Pinpoint the cell where the given text exists, returning its [x, y] midpoint coordinate. 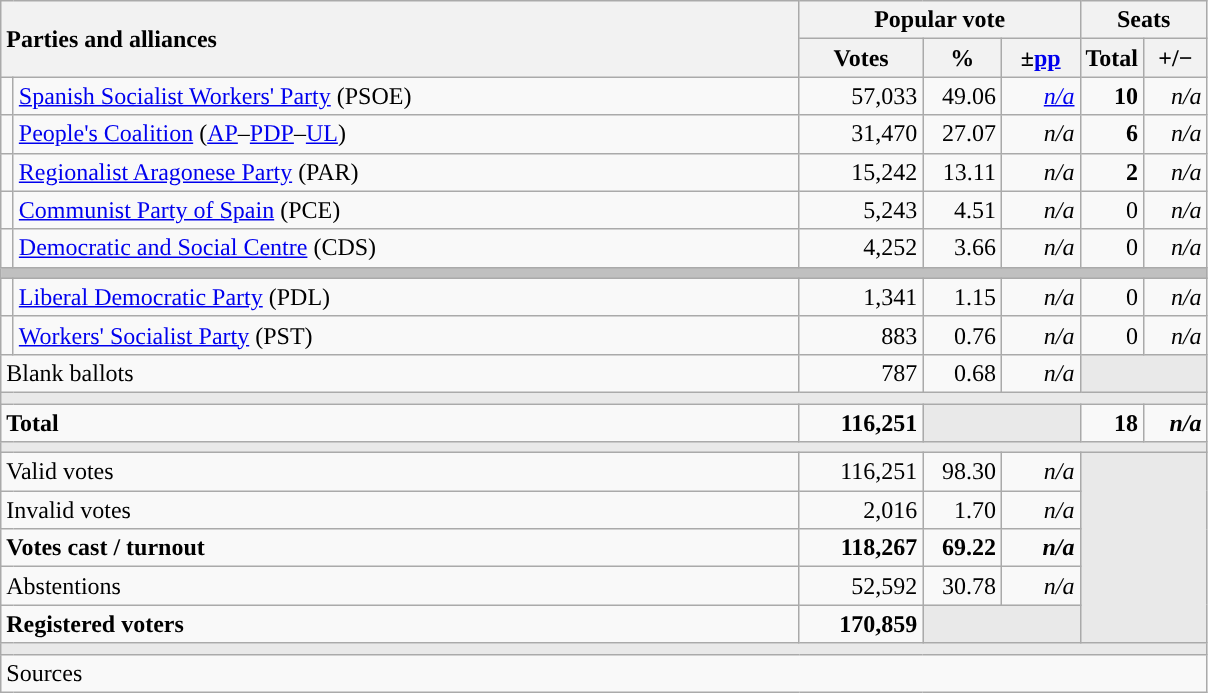
+/− [1176, 58]
Abstentions [400, 586]
Communist Party of Spain (PCE) [406, 210]
1,341 [861, 297]
Liberal Democratic Party (PDL) [406, 297]
Spanish Socialist Workers' Party (PSOE) [406, 96]
Democratic and Social Centre (CDS) [406, 248]
Valid votes [400, 472]
30.78 [962, 586]
52,592 [861, 586]
Workers' Socialist Party (PST) [406, 335]
Seats [1144, 20]
Registered voters [400, 624]
Parties and alliances [400, 39]
98.30 [962, 472]
People's Coalition (AP–PDP–UL) [406, 134]
5,243 [861, 210]
Popular vote [940, 20]
Votes [861, 58]
787 [861, 373]
15,242 [861, 172]
170,859 [861, 624]
118,267 [861, 548]
18 [1112, 423]
±pp [1040, 58]
% [962, 58]
69.22 [962, 548]
6 [1112, 134]
10 [1112, 96]
27.07 [962, 134]
1.70 [962, 510]
4.51 [962, 210]
4,252 [861, 248]
13.11 [962, 172]
2 [1112, 172]
Blank ballots [400, 373]
Votes cast / turnout [400, 548]
Sources [604, 673]
57,033 [861, 96]
49.06 [962, 96]
2,016 [861, 510]
0.68 [962, 373]
Regionalist Aragonese Party (PAR) [406, 172]
1.15 [962, 297]
31,470 [861, 134]
3.66 [962, 248]
Invalid votes [400, 510]
883 [861, 335]
0.76 [962, 335]
